Search for the cell housing the specified text and yield its [x, y] center coordinate. 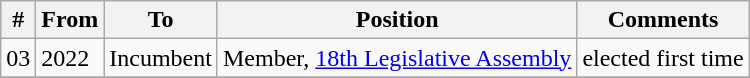
Member, 18th Legislative Assembly [396, 58]
2022 [70, 58]
Comments [663, 20]
Position [396, 20]
03 [18, 58]
To [161, 20]
elected first time [663, 58]
Incumbent [161, 58]
# [18, 20]
From [70, 20]
